Determine the [x, y] coordinate at the center of the cell enclosing the given text.  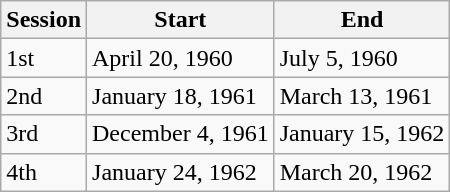
2nd [44, 96]
1st [44, 58]
3rd [44, 134]
January 24, 1962 [181, 172]
January 15, 1962 [362, 134]
July 5, 1960 [362, 58]
January 18, 1961 [181, 96]
4th [44, 172]
March 20, 1962 [362, 172]
End [362, 20]
March 13, 1961 [362, 96]
December 4, 1961 [181, 134]
April 20, 1960 [181, 58]
Start [181, 20]
Session [44, 20]
